Output the (x, y) coordinate of the center of the cell containing the given text.  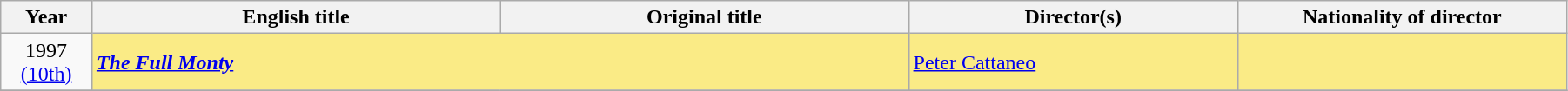
Peter Cattaneo (1073, 62)
Nationality of director (1402, 17)
1997(10th) (47, 62)
Original title (705, 17)
Director(s) (1073, 17)
Year (47, 17)
The Full Monty (499, 62)
English title (296, 17)
